Determine the [X, Y] coordinate at the center of the cell enclosing the given text.  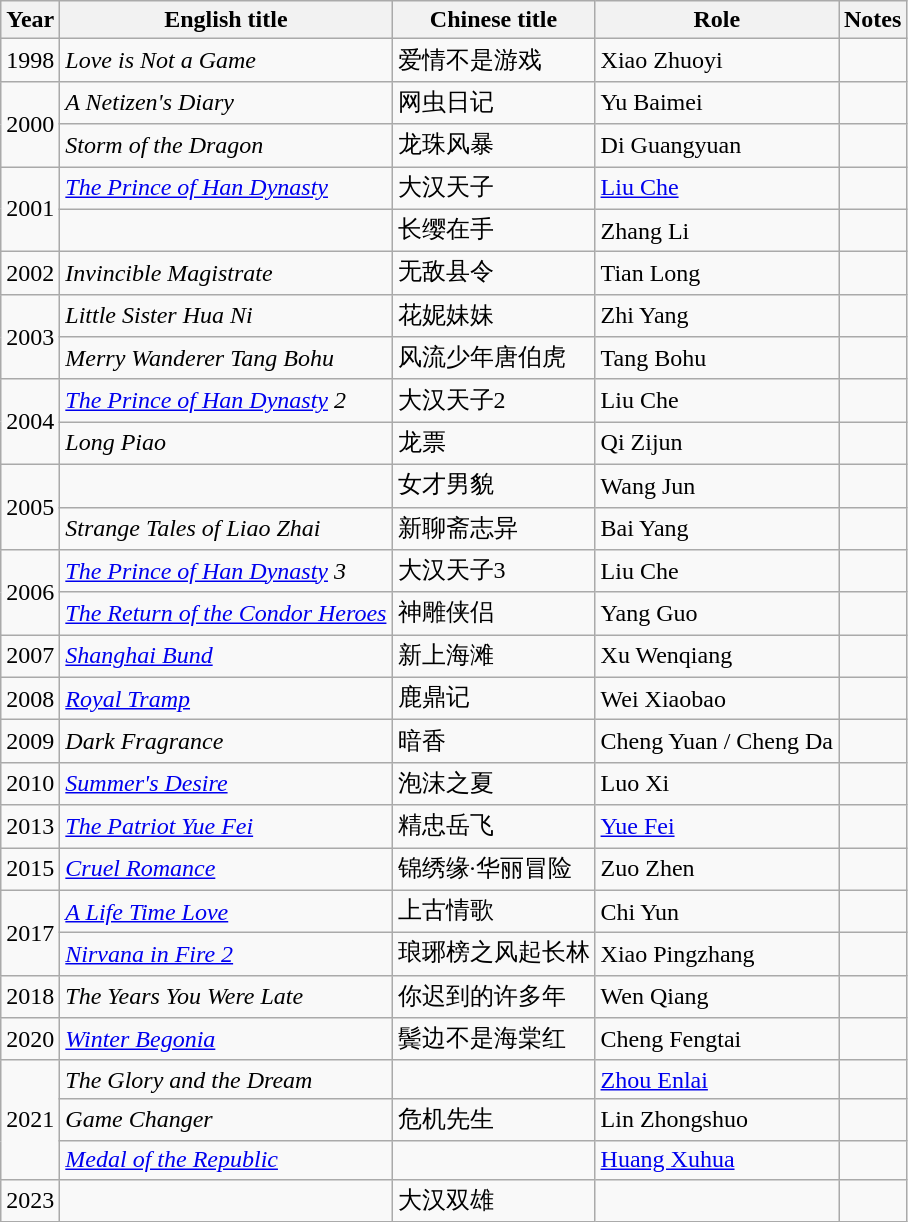
Chinese title [494, 20]
新聊斋志异 [494, 528]
Zhou Enlai [716, 1079]
Long Piao [226, 444]
2004 [30, 422]
English title [226, 20]
Dark Fragrance [226, 742]
Cruel Romance [226, 870]
The Return of the Condor Heroes [226, 614]
Cheng Yuan / Cheng Da [716, 742]
The Glory and the Dream [226, 1079]
Merry Wanderer Tang Bohu [226, 358]
花妮妹妹 [494, 316]
精忠岳飞 [494, 826]
龙票 [494, 444]
Qi Zijun [716, 444]
Yue Fei [716, 826]
Huang Xuhua [716, 1160]
鬓边不是海棠红 [494, 1040]
Yu Baimei [716, 102]
Love is Not a Game [226, 60]
Di Guangyuan [716, 146]
2015 [30, 870]
2021 [30, 1120]
2007 [30, 656]
Medal of the Republic [226, 1160]
The Prince of Han Dynasty 3 [226, 572]
Luo Xi [716, 784]
Royal Tramp [226, 698]
Lin Zhongshuo [716, 1120]
The Patriot Yue Fei [226, 826]
2001 [30, 208]
2023 [30, 1200]
2000 [30, 124]
2008 [30, 698]
网虫日记 [494, 102]
The Prince of Han Dynasty [226, 188]
Shanghai Bund [226, 656]
Cheng Fengtai [716, 1040]
无敌县令 [494, 274]
神雕侠侣 [494, 614]
1998 [30, 60]
The Years You Were Late [226, 996]
大汉天子3 [494, 572]
泡沫之夏 [494, 784]
Xiao Pingzhang [716, 954]
Xiao Zhuoyi [716, 60]
Winter Begonia [226, 1040]
Role [716, 20]
Wen Qiang [716, 996]
爱情不是游戏 [494, 60]
暗香 [494, 742]
Year [30, 20]
Nirvana in Fire 2 [226, 954]
2017 [30, 932]
Zuo Zhen [716, 870]
Tang Bohu [716, 358]
风流少年唐伯虎 [494, 358]
2009 [30, 742]
Invincible Magistrate [226, 274]
2002 [30, 274]
2018 [30, 996]
长缨在手 [494, 230]
2006 [30, 592]
Tian Long [716, 274]
The Prince of Han Dynasty 2 [226, 400]
Game Changer [226, 1120]
Zhang Li [716, 230]
大汉天子2 [494, 400]
2005 [30, 506]
Xu Wenqiang [716, 656]
Strange Tales of Liao Zhai [226, 528]
大汉天子 [494, 188]
锦绣缘·华丽冒险 [494, 870]
琅琊榜之风起长林 [494, 954]
新上海滩 [494, 656]
Wang Jun [716, 486]
上古情歌 [494, 912]
2003 [30, 336]
A Life Time Love [226, 912]
Wei Xiaobao [716, 698]
大汉双雄 [494, 1200]
你迟到的许多年 [494, 996]
2010 [30, 784]
Zhi Yang [716, 316]
Chi Yun [716, 912]
危机先生 [494, 1120]
Notes [872, 20]
鹿鼎记 [494, 698]
女才男貌 [494, 486]
2013 [30, 826]
龙珠风暴 [494, 146]
Bai Yang [716, 528]
Yang Guo [716, 614]
2020 [30, 1040]
Storm of the Dragon [226, 146]
Summer's Desire [226, 784]
A Netizen's Diary [226, 102]
Little Sister Hua Ni [226, 316]
